Provide the (X, Y) coordinate of the cell's center where the given text is located.  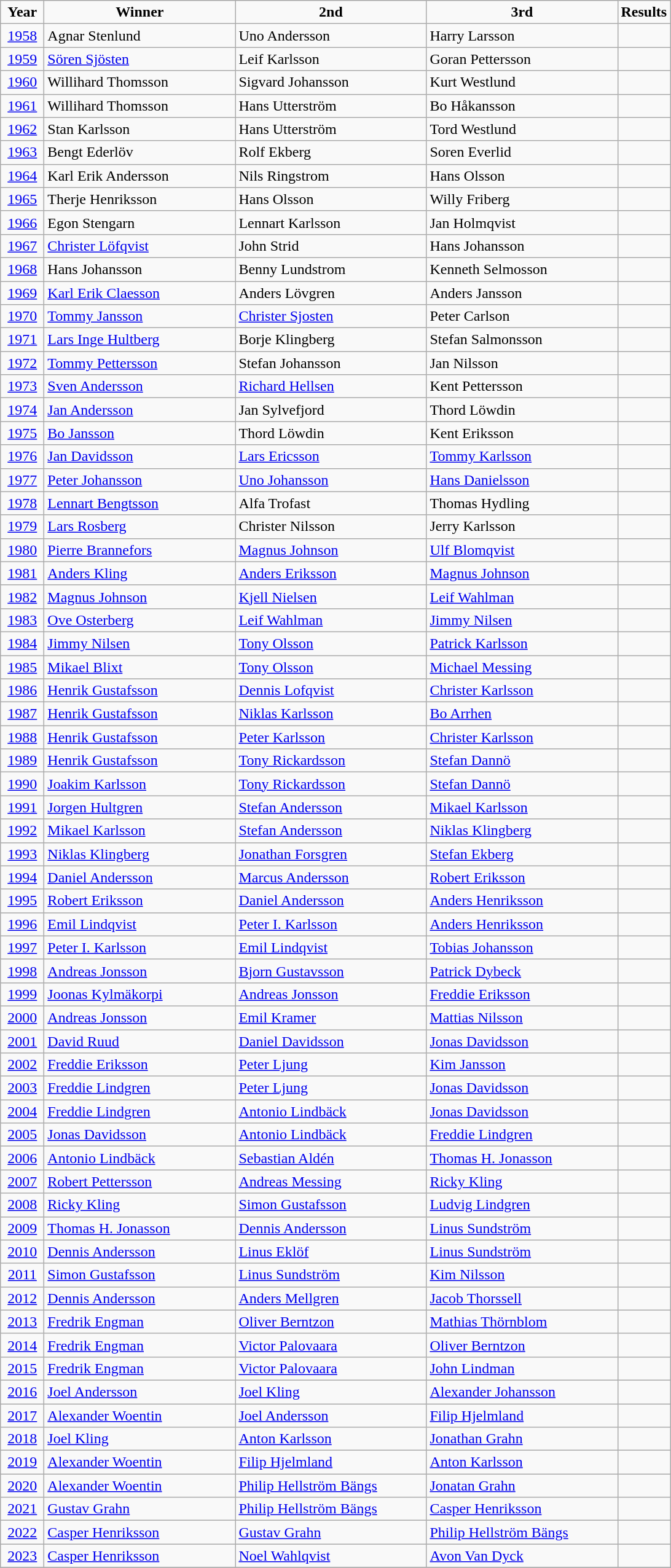
1992 (22, 831)
Sebastian Aldén (331, 1158)
1962 (22, 129)
1998 (22, 971)
Jacob Thorssell (522, 1298)
1984 (22, 643)
Peter Karlsson (331, 737)
1963 (22, 152)
1978 (22, 503)
Mikael Blixt (140, 667)
Tobias Johansson (522, 947)
Kurt Westlund (522, 82)
2004 (22, 1111)
1991 (22, 807)
2023 (22, 1556)
Winner (140, 12)
Christer Nilsson (331, 527)
1967 (22, 246)
1993 (22, 854)
Ludvig Lindgren (522, 1205)
2021 (22, 1509)
Anders Jansson (522, 293)
Ove Osterberg (140, 620)
Jan Davidsson (140, 457)
Jan Holmqvist (522, 222)
1960 (22, 82)
Lennart Bengtsson (140, 503)
2015 (22, 1368)
Willy Friberg (522, 199)
Mattias Nilsson (522, 1017)
Jonathan Grahn (522, 1439)
1995 (22, 901)
Jan Sylvefjord (331, 410)
Daniel Davidsson (331, 1041)
2022 (22, 1532)
Jan Nilsson (522, 363)
3rd (522, 12)
Lennart Karlsson (331, 222)
Tommy Pettersson (140, 363)
1988 (22, 737)
1997 (22, 947)
Jorgen Hultgren (140, 807)
1959 (22, 59)
1994 (22, 877)
Agnar Stenlund (140, 36)
Lars Ericsson (331, 457)
Richard Hellsen (331, 386)
Bo Jansson (140, 433)
Marcus Andersson (331, 877)
Benny Lundstrom (331, 269)
Karl Erik Andersson (140, 176)
2018 (22, 1439)
Joakim Karlsson (140, 784)
Tommy Karlsson (522, 457)
Hans Danielsson (522, 480)
Tord Westlund (522, 129)
Patrick Karlsson (522, 643)
2012 (22, 1298)
Jonatan Grahn (522, 1486)
1965 (22, 199)
Dennis Lofqvist (331, 691)
1987 (22, 714)
1981 (22, 573)
1968 (22, 269)
1980 (22, 550)
Anders Mellgren (331, 1298)
Egon Stengarn (140, 222)
Robert Pettersson (140, 1182)
2020 (22, 1486)
Joonas Kylmäkorpi (140, 994)
Goran Pettersson (522, 59)
Uno Johansson (331, 480)
Linus Eklöf (331, 1252)
Uno Andersson (331, 36)
Kent Pettersson (522, 386)
Nils Ringstrom (331, 176)
Sören Sjösten (140, 59)
2005 (22, 1135)
1971 (22, 340)
Kjell Nielsen (331, 597)
Stefan Ekberg (522, 854)
1976 (22, 457)
David Ruud (140, 1041)
Sigvard Johansson (331, 82)
2009 (22, 1228)
Alexander Johansson (522, 1392)
Tommy Jansson (140, 316)
John Strid (331, 246)
Pierre Brannefors (140, 550)
1958 (22, 36)
1961 (22, 106)
Year (22, 12)
1973 (22, 386)
2008 (22, 1205)
1970 (22, 316)
2006 (22, 1158)
1996 (22, 924)
Bengt Ederlöv (140, 152)
1990 (22, 784)
1977 (22, 480)
2003 (22, 1088)
Lars Rosberg (140, 527)
Kent Eriksson (522, 433)
Michael Messing (522, 667)
2010 (22, 1252)
Patrick Dybeck (522, 971)
1964 (22, 176)
Kim Nilsson (522, 1275)
Christer Löfqvist (140, 246)
2001 (22, 1041)
2017 (22, 1415)
2019 (22, 1462)
Ulf Blomqvist (522, 550)
1999 (22, 994)
Emil Kramer (331, 1017)
2011 (22, 1275)
Therje Henriksson (140, 199)
Mathias Thörnblom (522, 1322)
Results (644, 12)
Harry Larsson (522, 36)
Rolf Ekberg (331, 152)
1966 (22, 222)
Anders Kling (140, 573)
Bjorn Gustavsson (331, 971)
1989 (22, 761)
Stan Karlsson (140, 129)
2nd (331, 12)
Sven Andersson (140, 386)
Borje Klingberg (331, 340)
Jerry Karlsson (522, 527)
Anders Eriksson (331, 573)
1969 (22, 293)
1979 (22, 527)
Soren Everlid (522, 152)
Lars Inge Hultberg (140, 340)
Bo Håkansson (522, 106)
2016 (22, 1392)
Stefan Johansson (331, 363)
2000 (22, 1017)
Andreas Messing (331, 1182)
2007 (22, 1182)
1986 (22, 691)
Leif Karlsson (331, 59)
Noel Wahlqvist (331, 1556)
Jan Andersson (140, 410)
Jonathan Forsgren (331, 854)
2002 (22, 1065)
Stefan Salmonsson (522, 340)
Kim Jansson (522, 1065)
1975 (22, 433)
Kenneth Selmosson (522, 269)
1983 (22, 620)
John Lindman (522, 1368)
1985 (22, 667)
Alfa Trofast (331, 503)
Thomas Hydling (522, 503)
2013 (22, 1322)
Peter Johansson (140, 480)
2014 (22, 1345)
Peter Carlson (522, 316)
Niklas Karlsson (331, 714)
Bo Arrhen (522, 714)
Karl Erik Claesson (140, 293)
Christer Sjosten (331, 316)
1974 (22, 410)
Avon Van Dyck (522, 1556)
1982 (22, 597)
Anders Lövgren (331, 293)
1972 (22, 363)
